From the cell containing the given text, extract its center point as [X, Y] coordinate. 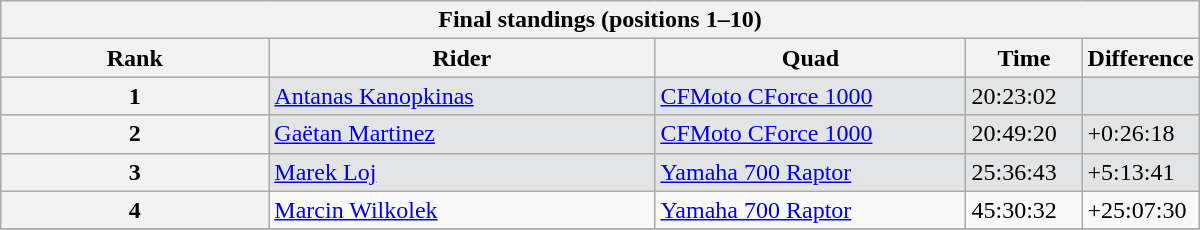
3 [135, 172]
Antanas Kanopkinas [462, 96]
45:30:32 [1024, 210]
Rider [462, 58]
Gaëtan Martinez [462, 134]
Quad [810, 58]
+25:07:30 [1140, 210]
2 [135, 134]
20:49:20 [1024, 134]
+0:26:18 [1140, 134]
4 [135, 210]
Marcin Wilkolek [462, 210]
20:23:02 [1024, 96]
+5:13:41 [1140, 172]
1 [135, 96]
Time [1024, 58]
Rank [135, 58]
Final standings (positions 1–10) [600, 20]
Difference [1140, 58]
Marek Loj [462, 172]
25:36:43 [1024, 172]
